Find where the given text appears and provide that cell's center as (x, y) coordinate. 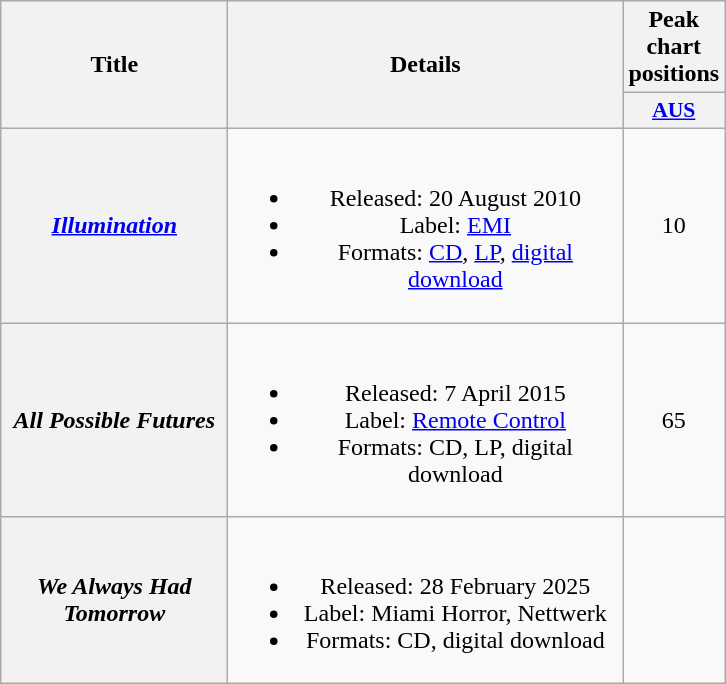
Released: 20 August 2010Label: EMIFormats: CD, LP, digital download (426, 225)
Title (114, 65)
We Always Had Tomorrow (114, 600)
65 (674, 419)
All Possible Futures (114, 419)
Details (426, 65)
Illumination (114, 225)
Peak chart positions (674, 47)
10 (674, 225)
Released: 28 February 2025Label: Miami Horror, NettwerkFormats: CD, digital download (426, 600)
Released: 7 April 2015Label: Remote ControlFormats: CD, LP, digital download (426, 419)
AUS (674, 111)
